Return (X, Y) of the center of cell containing provided text 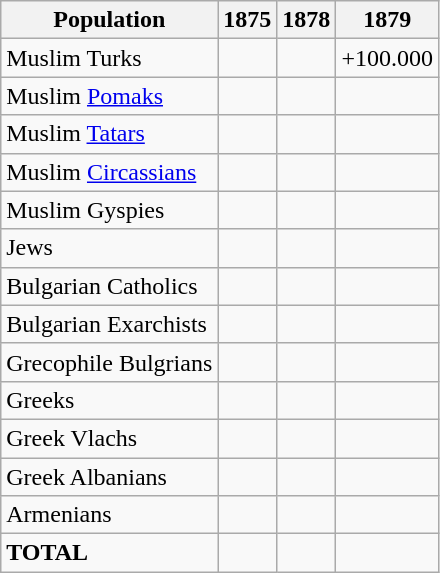
Muslim Turks (110, 58)
Bulgarian Catholics (110, 286)
1878 (306, 20)
Bulgarian Exarchists (110, 324)
Muslim Tatars (110, 134)
+100.000 (388, 58)
Grecophile Bulgrians (110, 362)
Armenians (110, 515)
Greek Albanians (110, 477)
1879 (388, 20)
Population (110, 20)
Muslim Pomaks (110, 96)
Jews (110, 248)
Greek Vlachs (110, 438)
Muslim Circassians (110, 172)
TOTAL (110, 553)
1875 (248, 20)
Muslim Gyspies (110, 210)
Greeks (110, 400)
